Return the [X, Y] coordinate for the center point of the cell that contains the specified text.  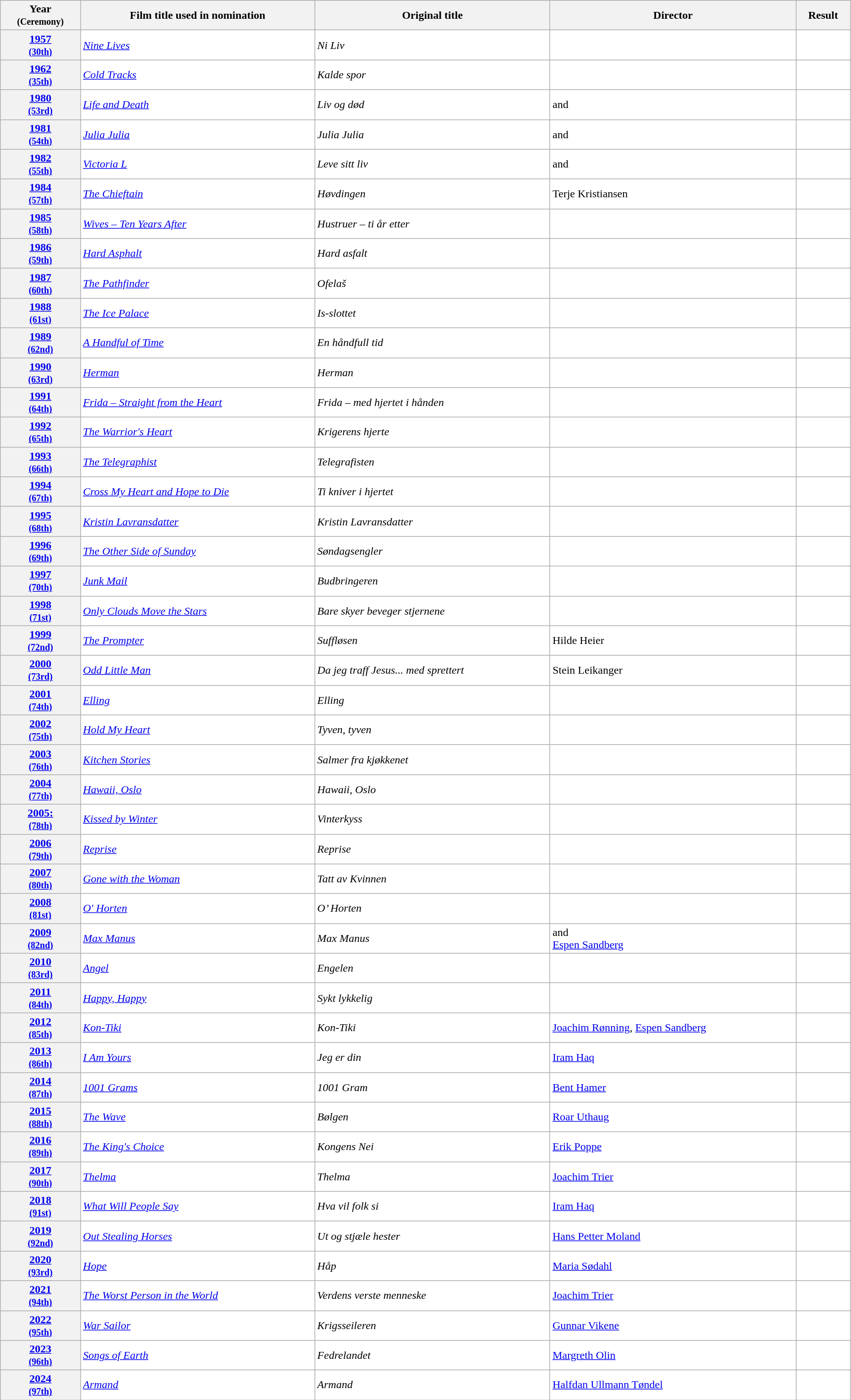
Bare skyer beveger stjernene [433, 611]
Jeg er din [433, 1057]
1001 Gram [433, 1087]
Bent Hamer [673, 1087]
En håndfull tid [433, 342]
1990(63rd) [40, 373]
Verdens verste menneske [433, 1295]
Ti kniver i hjertet [433, 492]
Hans Petter Moland [673, 1236]
Hard asfalt [433, 254]
Frida – med hjertet i hånden [433, 403]
2004(77th) [40, 789]
1962(35th) [40, 75]
Sykt lykkelig [433, 998]
A Handful of Time [198, 342]
1957(30th) [40, 45]
Suffløsen [433, 641]
1998(71st) [40, 611]
2006(79th) [40, 849]
The Warrior's Heart [198, 432]
Ut og stjæle hester [433, 1236]
2005:(78th) [40, 819]
Junk Mail [198, 581]
Odd Little Man [198, 670]
Only Clouds Move the Stars [198, 611]
2001(74th) [40, 700]
Hard Asphalt [198, 254]
Hold My Heart [198, 730]
1984(57th) [40, 194]
Fedrelandet [433, 1356]
Kongens Nei [433, 1147]
War Sailor [198, 1325]
O' Horten [198, 909]
Engelen [433, 968]
The Ice Palace [198, 313]
Ofelaš [433, 283]
1987(60th) [40, 283]
I Am Yours [198, 1057]
2021(94th) [40, 1295]
2002(75th) [40, 730]
1994(67th) [40, 492]
1982(55th) [40, 164]
Kalde spor [433, 75]
O’ Horten [433, 909]
2016(89th) [40, 1147]
Frida – Straight from the Heart [198, 403]
1995(68th) [40, 522]
The Pathfinder [198, 283]
What Will People Say [198, 1206]
1980(53rd) [40, 104]
Gone with the Woman [198, 879]
1992(65th) [40, 432]
and Espen Sandberg [673, 938]
Tyven, tyven [433, 730]
2009(82nd) [40, 938]
The Prompter [198, 641]
1001 Grams [198, 1087]
Life and Death [198, 104]
2015(88th) [40, 1117]
Wives – Ten Years After [198, 223]
The Other Side of Sunday [198, 551]
The Chieftain [198, 194]
2000(73rd) [40, 670]
Budbringeren [433, 581]
2024(97th) [40, 1385]
Happy, Happy [198, 998]
Hva vil folk si [433, 1206]
Year(Ceremony) [40, 16]
1986(59th) [40, 254]
Songs of Earth [198, 1356]
2007(80th) [40, 879]
2019(92nd) [40, 1236]
1981(54th) [40, 135]
Hilde Heier [673, 641]
1997(70th) [40, 581]
2010(83rd) [40, 968]
Stein Leikanger [673, 670]
2023(96th) [40, 1356]
Kissed by Winter [198, 819]
Maria Sødahl [673, 1266]
2020(93rd) [40, 1266]
Håp [433, 1266]
Is-slottet [433, 313]
2022(95th) [40, 1325]
Hustruer – ti år etter [433, 223]
Original title [433, 16]
Søndagsengler [433, 551]
The Telegraphist [198, 462]
Salmer fra kjøkkenet [433, 760]
Cross My Heart and Hope to Die [198, 492]
Bølgen [433, 1117]
Cold Tracks [198, 75]
1988(61st) [40, 313]
Gunnar Vikene [673, 1325]
Krigerens hjerte [433, 432]
Vinterkyss [433, 819]
Angel [198, 968]
Liv og død [433, 104]
Hope [198, 1266]
Da jeg traff Jesus... med sprettert [433, 670]
Nine Lives [198, 45]
2012(85th) [40, 1028]
1991(64th) [40, 403]
Out Stealing Horses [198, 1236]
2011(84th) [40, 998]
Halfdan Ullmann Tøndel [673, 1385]
2018(91st) [40, 1206]
Leve sitt liv [433, 164]
Director [673, 16]
The King's Choice [198, 1147]
Film title used in nomination [198, 16]
Høvdingen [433, 194]
Margreth Olin [673, 1356]
Joachim Rønning, Espen Sandberg [673, 1028]
1985(58th) [40, 223]
The Worst Person in the World [198, 1295]
2008(81st) [40, 909]
1996(69th) [40, 551]
Victoria L [198, 164]
1999(72nd) [40, 641]
Telegrafisten [433, 462]
1993(66th) [40, 462]
Roar Uthaug [673, 1117]
Erik Poppe [673, 1147]
Kitchen Stories [198, 760]
Krigsseileren [433, 1325]
The Wave [198, 1117]
2014(87th) [40, 1087]
2003(76th) [40, 760]
2017(90th) [40, 1176]
1989(62nd) [40, 342]
Ni Liv [433, 45]
Result [823, 16]
2013(86th) [40, 1057]
Terje Kristiansen [673, 194]
Tatt av Kvinnen [433, 879]
